Extract the [x, y] coordinate from the center of the cell holding the provided text.  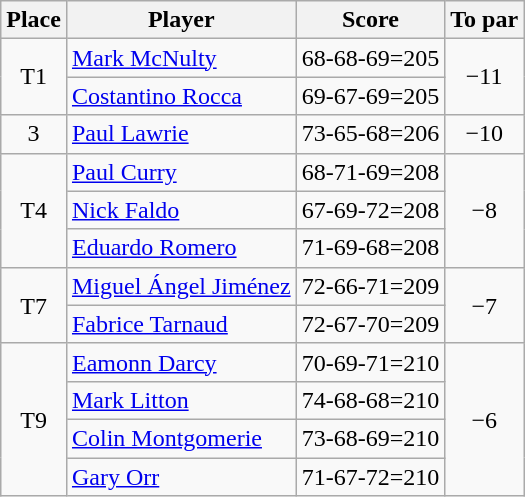
Mark Litton [181, 400]
68-71-69=208 [370, 172]
−11 [484, 77]
Player [181, 20]
Eamonn Darcy [181, 362]
72-66-71=209 [370, 286]
70-69-71=210 [370, 362]
73-65-68=206 [370, 134]
T4 [34, 210]
Paul Curry [181, 172]
Paul Lawrie [181, 134]
3 [34, 134]
72-67-70=209 [370, 324]
−6 [484, 419]
Costantino Rocca [181, 96]
Fabrice Tarnaud [181, 324]
71-69-68=208 [370, 248]
71-67-72=210 [370, 477]
74-68-68=210 [370, 400]
73-68-69=210 [370, 438]
To par [484, 20]
Mark McNulty [181, 58]
T9 [34, 419]
Miguel Ángel Jiménez [181, 286]
−7 [484, 305]
67-69-72=208 [370, 210]
Nick Faldo [181, 210]
Score [370, 20]
68-68-69=205 [370, 58]
Place [34, 20]
Eduardo Romero [181, 248]
Gary Orr [181, 477]
−8 [484, 210]
−10 [484, 134]
69-67-69=205 [370, 96]
Colin Montgomerie [181, 438]
T1 [34, 77]
T7 [34, 305]
